From the cell containing the given text, extract its center point as [X, Y] coordinate. 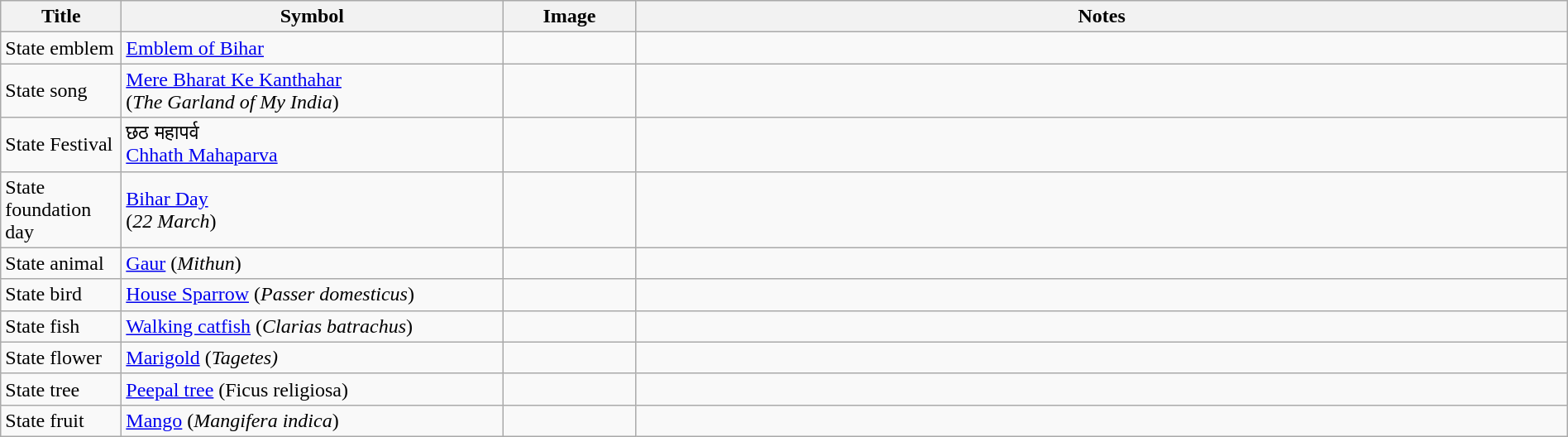
State animal [61, 263]
Title [61, 17]
State flower [61, 358]
Mango (Mangifera indica) [313, 420]
Mere Bharat Ke Kanthahar (The Garland of My India) [313, 91]
State song [61, 91]
House Sparrow (Passer domesticus) [313, 295]
State Festival [61, 144]
State emblem [61, 48]
Marigold (Tagetes) [313, 358]
State foundation day [61, 209]
Image [569, 17]
Symbol [313, 17]
Bihar Day (22 March) [313, 209]
Peepal tree (Ficus religiosa) [313, 389]
State bird [61, 295]
State tree [61, 389]
Gaur (Mithun) [313, 263]
State fruit [61, 420]
Emblem of Bihar [313, 48]
छठ महापर्व Chhath Mahaparva [313, 144]
Walking catfish (Clarias batrachus) [313, 326]
Notes [1102, 17]
State fish [61, 326]
